From the cell containing the given text, extract its center point as [x, y] coordinate. 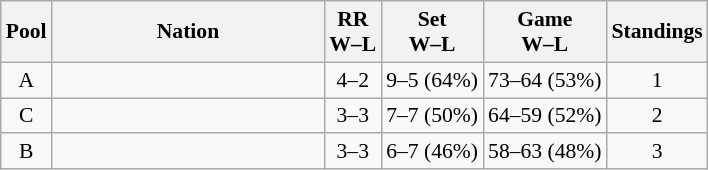
A [26, 80]
73–64 (53%) [544, 80]
9–5 (64%) [432, 80]
Pool [26, 32]
6–7 (46%) [432, 152]
2 [656, 116]
Set W–L [432, 32]
3 [656, 152]
7–7 (50%) [432, 116]
RR W–L [352, 32]
4–2 [352, 80]
58–63 (48%) [544, 152]
Nation [188, 32]
C [26, 116]
B [26, 152]
64–59 (52%) [544, 116]
1 [656, 80]
Standings [656, 32]
Game W–L [544, 32]
